Determine the [X, Y] coordinate at the center of the cell enclosing the given text.  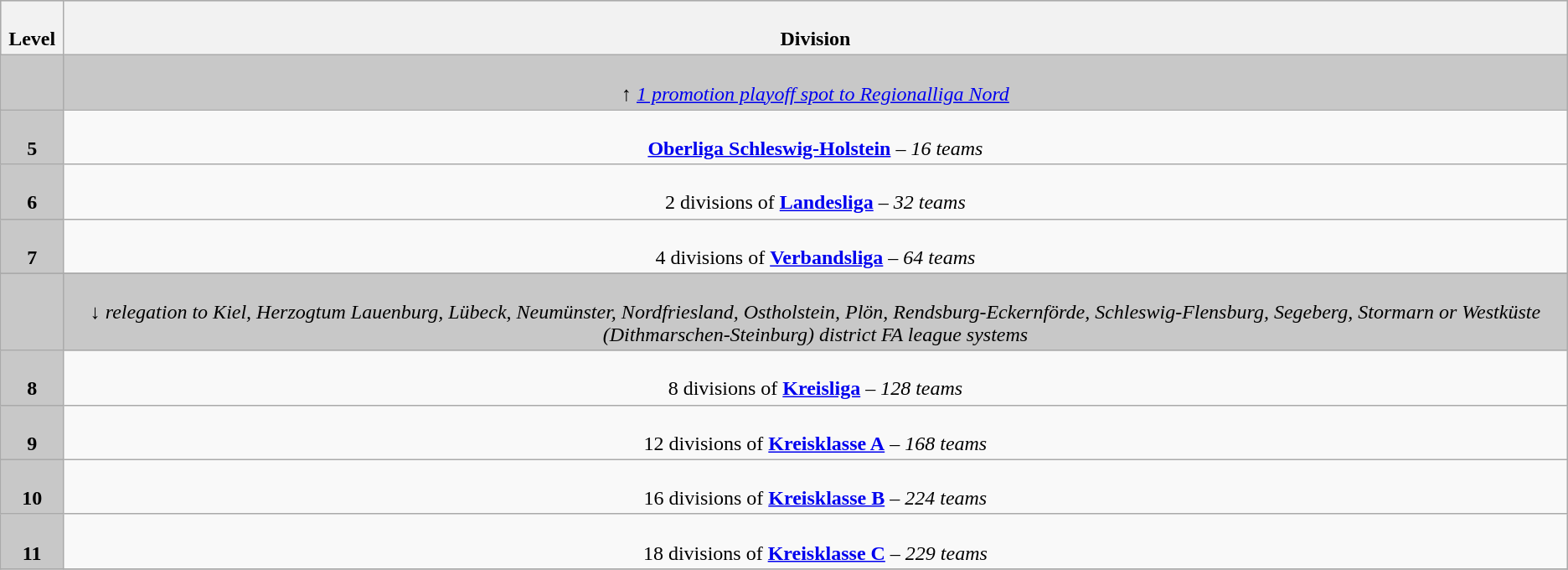
6 [32, 191]
Oberliga Schleswig-Holstein – 16 teams [816, 137]
Level [32, 28]
8 [32, 377]
↑ 1 promotion playoff spot to Regionalliga Nord [816, 82]
9 [32, 433]
16 divisions of Kreisklasse B – 224 teams [816, 486]
7 [32, 246]
12 divisions of Kreisklasse A – 168 teams [816, 433]
2 divisions of Landesliga – 32 teams [816, 191]
18 divisions of Kreisklasse C – 229 teams [816, 541]
4 divisions of Verbandsliga – 64 teams [816, 246]
5 [32, 137]
Division [816, 28]
10 [32, 486]
11 [32, 541]
8 divisions of Kreisliga – 128 teams [816, 377]
